Search for the cell housing the specified text and yield its [x, y] center coordinate. 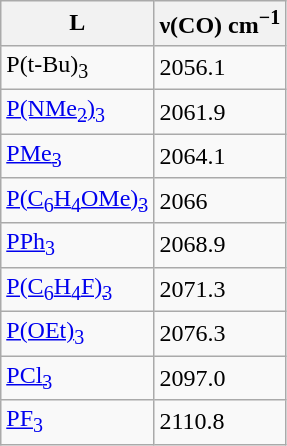
2066 [220, 200]
P(NMe2)3 [78, 112]
2071.3 [220, 289]
2056.1 [220, 67]
2068.9 [220, 245]
PCl3 [78, 378]
2097.0 [220, 378]
P(C6H4OMe)3 [78, 200]
P(t-Bu)3 [78, 67]
L [78, 24]
PF3 [78, 422]
2061.9 [220, 112]
PPh3 [78, 245]
P(OEt)3 [78, 333]
2076.3 [220, 333]
ν(CO) cm−1 [220, 24]
PMe3 [78, 156]
2110.8 [220, 422]
P(C6H4F)3 [78, 289]
2064.1 [220, 156]
